Output the (x, y) coordinate of the center of the cell containing the given text.  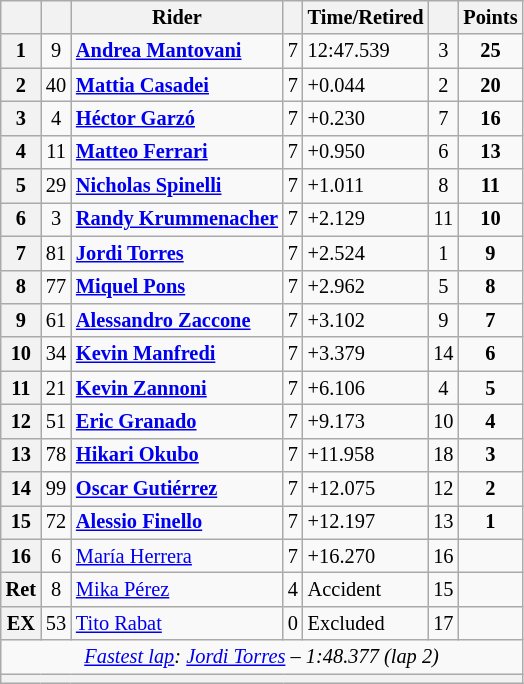
+2.129 (366, 219)
77 (56, 287)
+1.011 (366, 186)
99 (56, 489)
+2.524 (366, 253)
+12.075 (366, 489)
Hikari Okubo (177, 455)
0 (293, 623)
Andrea Mantovani (177, 51)
Nicholas Spinelli (177, 186)
+0.950 (366, 152)
53 (56, 623)
+16.270 (366, 556)
Miquel Pons (177, 287)
20 (490, 85)
34 (56, 354)
Alessandro Zaccone (177, 320)
40 (56, 85)
Mika Pérez (177, 589)
18 (443, 455)
+3.102 (366, 320)
Fastest lap: Jordi Torres – 1:48.377 (lap 2) (262, 657)
+12.197 (366, 522)
María Herrera (177, 556)
29 (56, 186)
+3.379 (366, 354)
21 (56, 388)
+9.173 (366, 421)
25 (490, 51)
81 (56, 253)
Kevin Zannoni (177, 388)
17 (443, 623)
Mattia Casadei (177, 85)
+6.106 (366, 388)
Kevin Manfredi (177, 354)
51 (56, 421)
Rider (177, 17)
Excluded (366, 623)
61 (56, 320)
+2.962 (366, 287)
Alessio Finello (177, 522)
Oscar Gutiérrez (177, 489)
EX (21, 623)
Matteo Ferrari (177, 152)
12:47.539 (366, 51)
78 (56, 455)
Jordi Torres (177, 253)
Accident (366, 589)
+0.044 (366, 85)
Ret (21, 589)
+11.958 (366, 455)
Héctor Garzó (177, 118)
Time/Retired (366, 17)
Points (490, 17)
72 (56, 522)
Tito Rabat (177, 623)
Eric Granado (177, 421)
+0.230 (366, 118)
Randy Krummenacher (177, 219)
